Output the (x, y) coordinate of the center of the cell containing the given text.  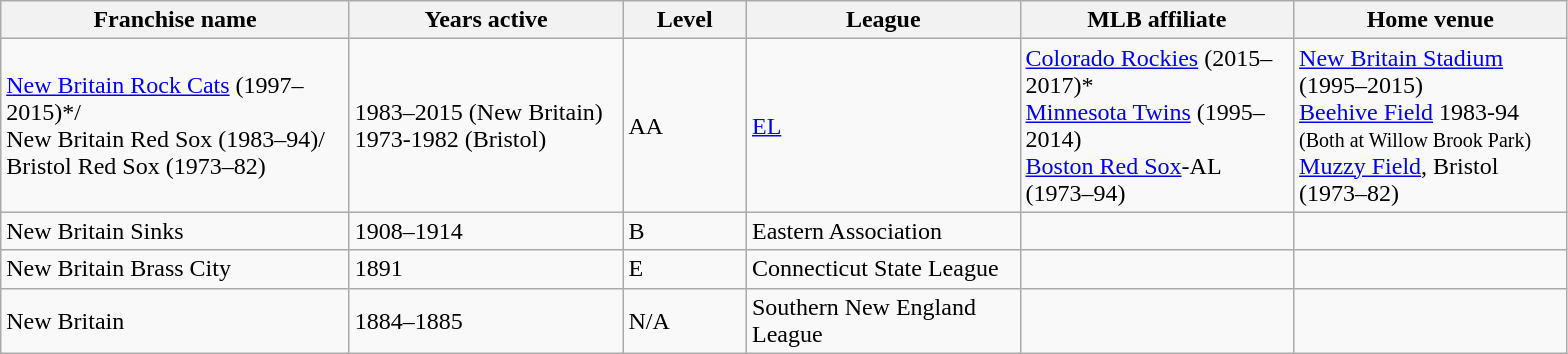
New Britain (176, 320)
Home venue (1431, 20)
AA (685, 126)
B (685, 231)
New Britain Rock Cats (1997–2015)*/New Britain Red Sox (1983–94)/Bristol Red Sox (1973–82) (176, 126)
Franchise name (176, 20)
E (685, 269)
New Britain Brass City (176, 269)
1983–2015 (New Britain)1973-1982 (Bristol) (486, 126)
MLB affiliate (1157, 20)
New Britain Stadium (1995–2015)Beehive Field 1983-94(Both at Willow Brook Park)Muzzy Field, Bristol (1973–82) (1431, 126)
EL (883, 126)
Southern New England League (883, 320)
Eastern Association (883, 231)
Years active (486, 20)
League (883, 20)
New Britain Sinks (176, 231)
1908–1914 (486, 231)
Connecticut State League (883, 269)
N/A (685, 320)
1891 (486, 269)
Colorado Rockies (2015–2017)*Minnesota Twins (1995–2014)Boston Red Sox-AL (1973–94) (1157, 126)
Level (685, 20)
1884–1885 (486, 320)
